Search for the cell housing the specified text and yield its (x, y) center coordinate. 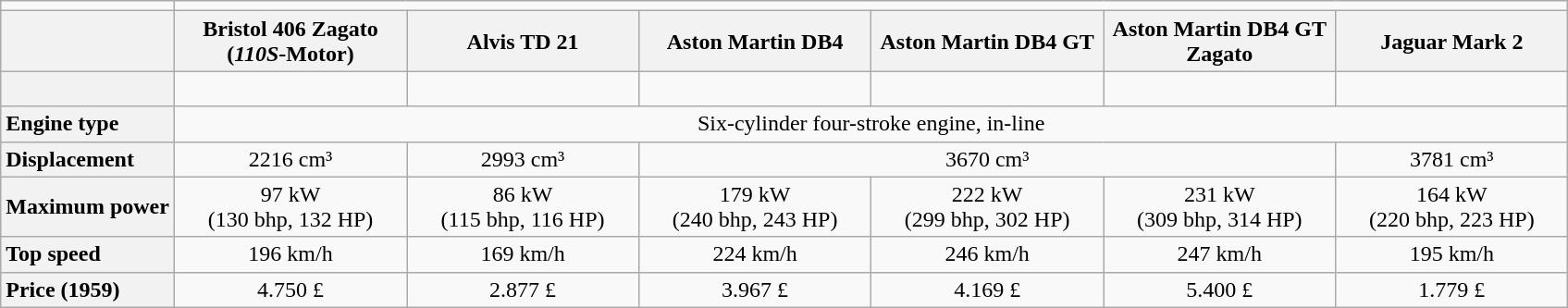
4.169 £ (988, 290)
169 km/h (524, 254)
Bristol 406 Zagato(110S-Motor) (290, 41)
Six-cylinder four-stroke engine, in-line (870, 124)
247 km/h (1219, 254)
231 kW(309 bhp, 314 HP) (1219, 207)
5.400 £ (1219, 290)
2993 cm³ (524, 159)
Displacement (88, 159)
Alvis TD 21 (524, 41)
3.967 £ (755, 290)
164 kW(220 bhp, 223 HP) (1452, 207)
Price (1959) (88, 290)
86 kW(115 bhp, 116 HP) (524, 207)
Top speed (88, 254)
3781 cm³ (1452, 159)
2.877 £ (524, 290)
Aston Martin DB4 GT Zagato (1219, 41)
195 km/h (1452, 254)
222 kW(299 bhp, 302 HP) (988, 207)
2216 cm³ (290, 159)
Maximum power (88, 207)
Jaguar Mark 2 (1452, 41)
246 km/h (988, 254)
97 kW(130 bhp, 132 HP) (290, 207)
4.750 £ (290, 290)
3670 cm³ (988, 159)
224 km/h (755, 254)
Aston Martin DB4 (755, 41)
179 kW(240 bhp, 243 HP) (755, 207)
1.779 £ (1452, 290)
Engine type (88, 124)
Aston Martin DB4 GT (988, 41)
196 km/h (290, 254)
